For the text-containing cell, return its midpoint in [X, Y] coordinate format. 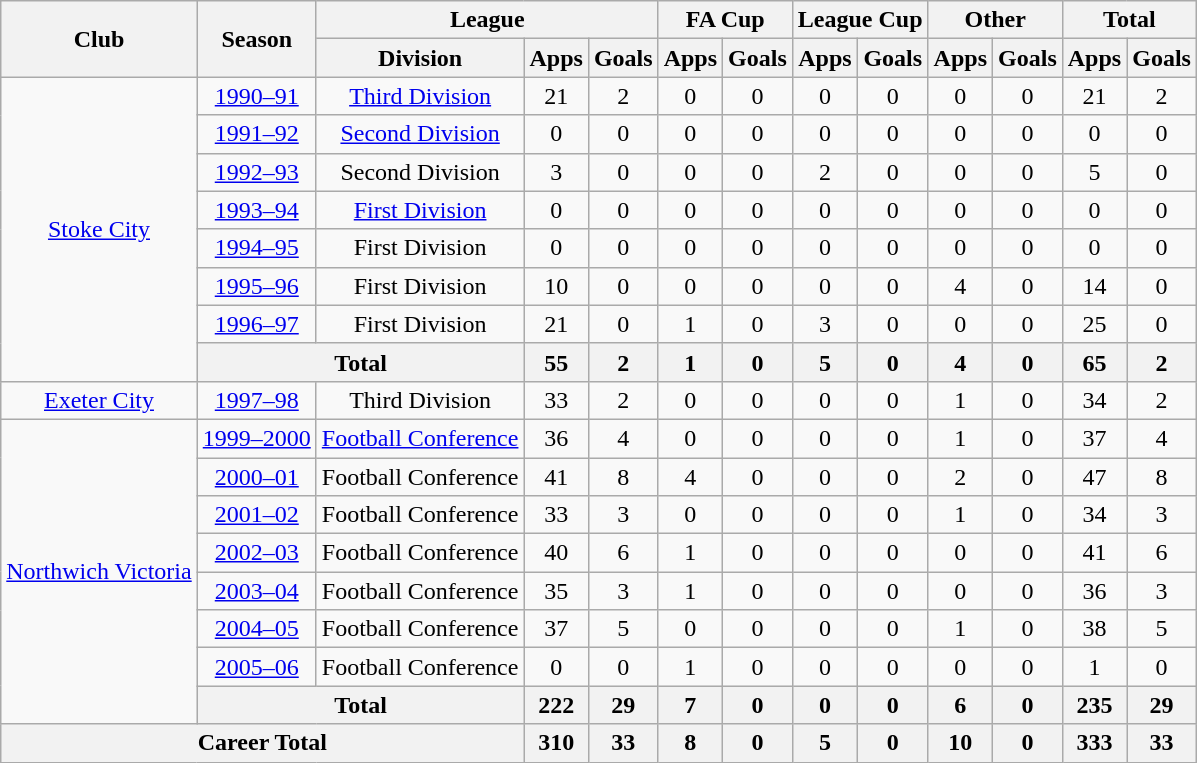
2004–05 [256, 629]
1999–2000 [256, 438]
55 [556, 362]
14 [1094, 286]
Season [256, 39]
65 [1094, 362]
Stoke City [99, 229]
FA Cup [725, 20]
333 [1094, 743]
38 [1094, 629]
League [487, 20]
Division [420, 58]
Career Total [262, 743]
1990–91 [256, 96]
1996–97 [256, 324]
7 [690, 705]
Northwich Victoria [99, 571]
310 [556, 743]
Other [995, 20]
Exeter City [99, 400]
1993–94 [256, 210]
1995–96 [256, 286]
2003–04 [256, 591]
Club [99, 39]
47 [1094, 477]
25 [1094, 324]
40 [556, 553]
2005–06 [256, 667]
2002–03 [256, 553]
1997–98 [256, 400]
2001–02 [256, 515]
1991–92 [256, 134]
League Cup [860, 20]
222 [556, 705]
2000–01 [256, 477]
1994–95 [256, 248]
235 [1094, 705]
1992–93 [256, 172]
35 [556, 591]
